Extract the [X, Y] coordinate from the center of the cell holding the provided text.  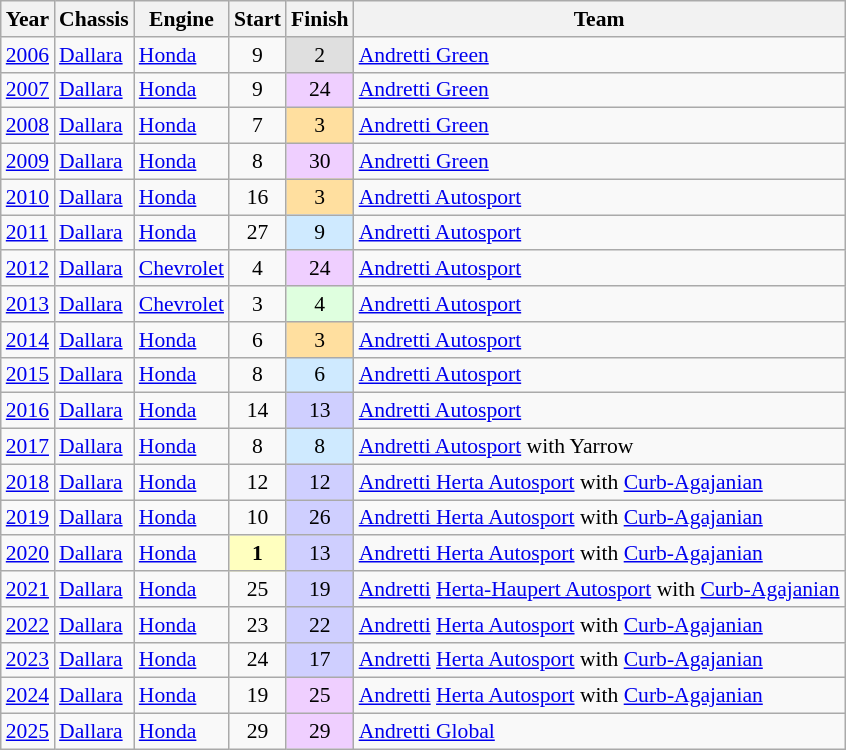
26 [320, 518]
30 [320, 162]
17 [320, 660]
1 [258, 554]
2024 [28, 696]
Chassis [94, 19]
2011 [28, 233]
Year [28, 19]
22 [320, 625]
Andretti Autosport with Yarrow [600, 447]
2025 [28, 732]
7 [258, 126]
2016 [28, 411]
2 [320, 55]
23 [258, 625]
2023 [28, 660]
2020 [28, 554]
2009 [28, 162]
Engine [182, 19]
2015 [28, 375]
2018 [28, 482]
Start [258, 19]
2014 [28, 340]
27 [258, 233]
10 [258, 518]
2008 [28, 126]
2017 [28, 447]
Andretti Herta-Haupert Autosport with Curb-Agajanian [600, 589]
Finish [320, 19]
2013 [28, 304]
2021 [28, 589]
2006 [28, 55]
Andretti Global [600, 732]
14 [258, 411]
2010 [28, 197]
2007 [28, 90]
16 [258, 197]
2019 [28, 518]
Team [600, 19]
2022 [28, 625]
2012 [28, 269]
